Determine the (x, y) coordinate at the center of the cell enclosing the given text.  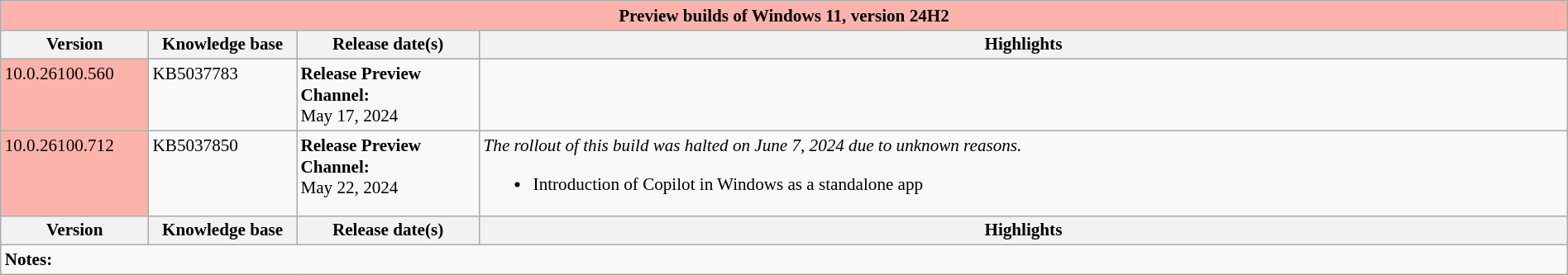
Release Preview Channel:May 22, 2024 (387, 173)
Release Preview Channel:May 17, 2024 (387, 95)
10.0.26100.712 (74, 173)
The rollout of this build was halted on June 7, 2024 due to unknown reasons.Introduction of Copilot in Windows as a standalone app (1024, 173)
KB5037850 (223, 173)
Preview builds of Windows 11, version 24H2 (784, 15)
10.0.26100.560 (74, 95)
KB5037783 (223, 95)
Notes: (784, 259)
